Output the [X, Y] coordinate of the center of the cell containing the given text.  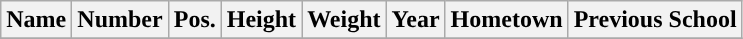
Name [36, 20]
Height [261, 20]
Number [120, 20]
Year [416, 20]
Hometown [506, 20]
Pos. [194, 20]
Previous School [655, 20]
Weight [344, 20]
